Pinpoint the cell where the given text exists, returning its [x, y] midpoint coordinate. 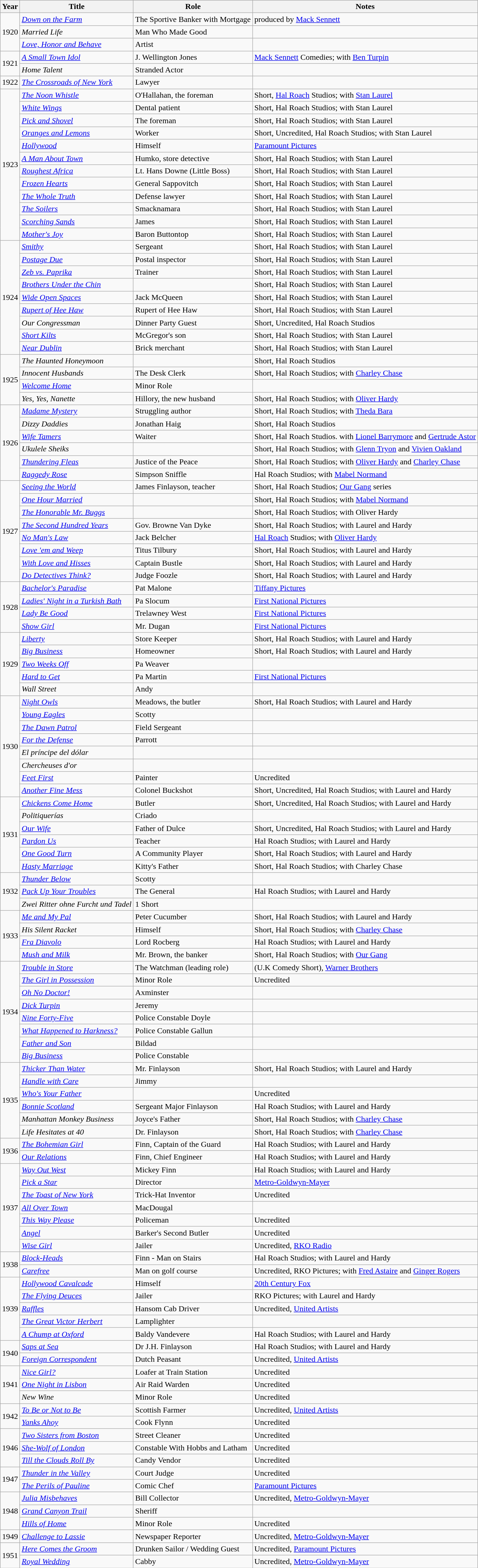
Zwei Ritter ohne Furcht und Tadel [77, 904]
The Desk Clerk [193, 373]
Seeing the World [77, 487]
General Sappovitch [193, 184]
Royal Wedding [77, 1561]
Newspaper Reporter [193, 1536]
One Night in Lisbon [77, 1385]
With Love and Hisses [77, 563]
She-Wolf of London [77, 1448]
The Perils of Pauline [77, 1486]
Role [193, 7]
Homeowner [193, 651]
Jack McQueen [193, 297]
The Watchman (leading role) [193, 968]
Chercheuses d'or [77, 765]
Justice of the Peace [193, 462]
Parrott [193, 740]
Married Life [77, 32]
Angel [77, 1233]
Joyce's Father [193, 1119]
Lord Rocberg [193, 942]
Hills of Home [77, 1523]
All Over Town [77, 1208]
Police Constable Gallun [193, 1031]
Hollywood Cavalcade [77, 1283]
This Way Please [77, 1220]
The Bohemian Girl [77, 1144]
Pick and Shovel [77, 120]
Trainer [193, 272]
Hillory, the new husband [193, 399]
Teacher [193, 841]
White Wings [77, 108]
Manhattan Monkey Business [77, 1119]
Pardon Us [77, 841]
1935 [10, 1100]
Who's Your Father [77, 1094]
A Chump at Oxford [77, 1334]
Wife Tamers [77, 436]
Pa Weaver [193, 664]
Worker [193, 133]
Uncredited, RKO Pictures; with Fred Astaire and Ginger Rogers [365, 1271]
Peter Cucumber [193, 917]
Jonathan Haig [193, 424]
Till the Clouds Roll By [77, 1460]
produced by Mack Sennett [365, 19]
El príncipe del dólar [77, 752]
Judge Foozle [193, 576]
Saps at Sea [77, 1346]
Sergeant Major Finlayson [193, 1106]
Pat Malone [193, 588]
Thunder in the Valley [77, 1473]
Thicker Than Water [77, 1068]
1940 [10, 1353]
Artist [193, 45]
Painter [193, 778]
Our Relations [77, 1157]
Chickens Come Home [77, 803]
Politiquerías [77, 816]
Down on the Farm [77, 19]
Bonnie Scotland [77, 1106]
Cook Flynn [193, 1423]
Ladies' Night in a Turkish Bath [77, 601]
No Man's Law [77, 537]
Madame Mystery [77, 411]
Near Dublin [77, 348]
Zeb vs. Paprika [77, 272]
Titus Tilbury [193, 550]
Welcome Home [77, 386]
1926 [10, 443]
Short, Hal Roach Studios; with Mabel Normand [365, 500]
The General [193, 891]
1938 [10, 1264]
Roughest Africa [77, 171]
1942 [10, 1416]
J. Wellington Jones [193, 57]
MacDougal [193, 1208]
Short, Hal Roach Studios; with Oliver Hardy and Charley Chase [365, 462]
Brick merchant [193, 348]
Drunken Sailor / Wedding Guest [193, 1549]
Short, Hal Roach Studios; Our Gang series [365, 487]
Metro-Goldwyn-Mayer [365, 1182]
Lamplighter [193, 1321]
Jack Belcher [193, 537]
1929 [10, 664]
1948 [10, 1511]
Title [77, 7]
Wide Open Spaces [77, 297]
Our Congressman [77, 323]
1927 [10, 531]
Yes, Yes, Nanette [77, 399]
Man Who Made Good [193, 32]
Father of Dulce [193, 828]
Smithy [77, 247]
To Be or Not to Be [77, 1410]
Hard to Get [77, 677]
Raggedy Rose [77, 474]
Two Sisters from Boston [77, 1435]
Street Cleaner [193, 1435]
Humko, store detective [193, 158]
Uncredited, Paramount Pictures [365, 1549]
James Finlayson, teacher [193, 487]
Field Sergeant [193, 727]
1928 [10, 607]
Scorching Sands [77, 222]
(U.K Comedy Short), Warner Brothers [365, 968]
1922 [10, 82]
Brothers Under the Chin [77, 285]
Hal Roach Studios; with Mabel Normand [365, 474]
1930 [10, 746]
Short Kilts [77, 335]
The foreman [193, 120]
The Whole Truth [77, 196]
1931 [10, 835]
1936 [10, 1151]
The Great Victor Herbert [77, 1321]
Dizzy Daddies [77, 424]
Gov. Browne Van Dyke [193, 525]
Mickey Finn [193, 1169]
Bildad [193, 1043]
Postage Due [77, 259]
Police Constable [193, 1056]
Captain Bustle [193, 563]
The Sportive Banker with Mortgage [193, 19]
Night Owls [77, 702]
Feet First [77, 778]
Stranded Actor [193, 70]
Lt. Hans Downe (Little Boss) [193, 171]
1947 [10, 1479]
1923 [10, 165]
Butler [193, 803]
Thundering Fleas [77, 462]
1951 [10, 1555]
The Girl in Possession [77, 980]
The Honorable Mr. Buggs [77, 512]
Cabby [193, 1561]
Hollywood [77, 145]
Liberty [77, 639]
Another Fine Mess [77, 790]
Two Weeks Off [77, 664]
Grand Canyon Trail [77, 1511]
Wall Street [77, 689]
Constable With Hobbs and Latham [193, 1448]
Do Detectives Think? [77, 576]
Finn, Chief Engineer [193, 1157]
1924 [10, 298]
Meadows, the butler [193, 702]
Smacknamara [193, 209]
Challenge to Lassie [77, 1536]
Julia Misbehaves [77, 1498]
Struggling author [193, 411]
Finn - Man on Stairs [193, 1258]
Lady Be Good [77, 613]
Innocent Husbands [77, 373]
Finn, Captain of the Guard [193, 1144]
Short, Uncredited, Hal Roach Studios [365, 323]
Mr. Finlayson [193, 1068]
The Flying Deuces [77, 1296]
Store Keeper [193, 639]
Thunder Below [77, 879]
Frozen Hearts [77, 184]
Me and My Pal [77, 917]
What Happened to Harkness? [77, 1031]
Postal inspector [193, 259]
Hal Roach Studios; with Oliver Hardy [365, 537]
For the Defense [77, 740]
1949 [10, 1536]
Pa Martin [193, 677]
1937 [10, 1207]
Court Judge [193, 1473]
Loafer at Train Station [193, 1372]
Short, Hal Roach Studios; with Our Gang [365, 955]
Dr. Finlayson [193, 1132]
Andy [193, 689]
Sergeant [193, 247]
Year [10, 7]
1934 [10, 1012]
The Toast of New York [77, 1195]
Short, Hal Roach Studios; with Theda Bara [365, 411]
Way Out West [77, 1169]
Trick-Hat Inventor [193, 1195]
1932 [10, 891]
Nine Forty-Five [77, 1018]
Fra Diavolo [77, 942]
Waiter [193, 436]
1920 [10, 32]
Mack Sennett Comedies; with Ben Turpin [365, 57]
Bill Collector [193, 1498]
James [193, 222]
Trouble in Store [77, 968]
Man on golf course [193, 1271]
Comic Chef [193, 1486]
Handle with Care [77, 1081]
Father and Son [77, 1043]
O'Hallahan, the foreman [193, 95]
Short, Hal Roach Studios; with Glenn Tryon and Vivien Oakland [365, 449]
Bachelor's Paradise [77, 588]
Dutch Peasant [193, 1359]
Life Hesitates at 40 [77, 1132]
New Wine [77, 1397]
1933 [10, 936]
RKO Pictures; with Laurel and Hardy [365, 1296]
Barker's Second Butler [193, 1233]
The Second Hundred Years [77, 525]
Candy Vendor [193, 1460]
Jeremy [193, 1005]
Defense lawyer [193, 196]
Kitty's Father [193, 866]
Love 'em and Weep [77, 550]
Air Raid Warden [193, 1385]
Short, Uncredited, Hal Roach Studios; with Stan Laurel [365, 133]
The Soilers [77, 209]
Mush and Milk [77, 955]
Pa Slocum [193, 601]
A Community Player [193, 854]
Dental patient [193, 108]
Carefree [77, 1271]
Short, Hal Roach Studios. with Lionel Barrymore and Gertrude Astor [365, 436]
Trelawney West [193, 613]
Oranges and Lemons [77, 133]
The Haunted Honeymoon [77, 360]
Home Talent [77, 70]
1941 [10, 1385]
Sheriff [193, 1511]
Foreign Correspondent [77, 1359]
1921 [10, 63]
Criado [193, 816]
A Small Town Idol [77, 57]
1939 [10, 1309]
Dr J.H. Finlayson [193, 1346]
His Silent Racket [77, 929]
Jimmy [193, 1081]
Axminster [193, 993]
Pick a Star [77, 1182]
Mr. Brown, the banker [193, 955]
Love, Honor and Behave [77, 45]
Hasty Marriage [77, 866]
Raffles [77, 1309]
The Dawn Patrol [77, 727]
Young Eagles [77, 714]
Lawyer [193, 82]
Simpson Sniffle [193, 474]
Mother's Joy [77, 234]
Dick Turpin [77, 1005]
Uncredited, RKO Radio [365, 1245]
One Good Turn [77, 854]
Dinner Party Guest [193, 323]
The Noon Whistle [77, 95]
Here Comes the Groom [77, 1549]
1925 [10, 379]
Hansom Cab Driver [193, 1309]
Block-Heads [77, 1258]
Director [193, 1182]
Policeman [193, 1220]
A Man About Town [77, 158]
Baron Buttontop [193, 234]
Pack Up Your Troubles [77, 891]
Notes [365, 7]
Scottish Farmer [193, 1410]
Police Constable Doyle [193, 1018]
20th Century Fox [365, 1283]
Yanks Ahoy [77, 1423]
Mr. Dugan [193, 626]
Show Girl [77, 626]
Ukulele Sheiks [77, 449]
Our Wife [77, 828]
Wise Girl [77, 1245]
1946 [10, 1448]
Tiffany Pictures [365, 588]
Nice Girl? [77, 1372]
Colonel Buckshot [193, 790]
Baldy Vandevere [193, 1334]
Oh No Doctor! [77, 993]
McGregor's son [193, 335]
One Hour Married [77, 500]
1 Short [193, 904]
The Crossroads of New York [77, 82]
